Output the (x, y) coordinate of the center of the cell containing the given text.  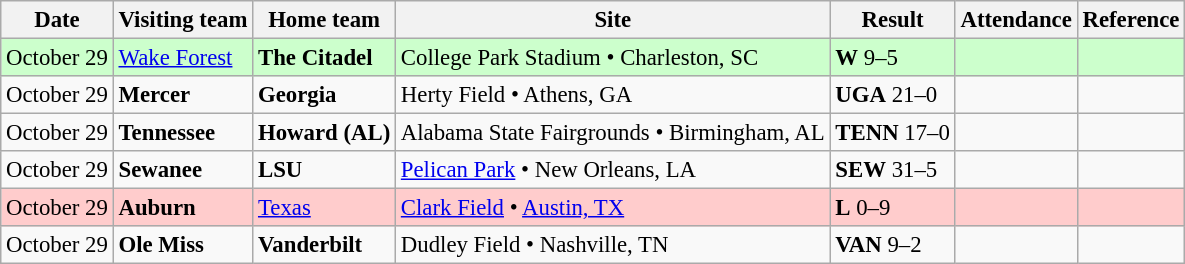
Clark Field • Austin, TX (613, 208)
College Park Stadium • Charleston, SC (613, 58)
Dudley Field • Nashville, TN (613, 245)
Home team (324, 20)
LSU (324, 170)
Wake Forest (182, 58)
Date (57, 20)
Sewanee (182, 170)
Tennessee (182, 133)
Howard (AL) (324, 133)
Herty Field • Athens, GA (613, 95)
Georgia (324, 95)
Result (892, 20)
TENN 17–0 (892, 133)
UGA 21–0 (892, 95)
L 0–9 (892, 208)
SEW 31–5 (892, 170)
Alabama State Fairgrounds • Birmingham, AL (613, 133)
The Citadel (324, 58)
Visiting team (182, 20)
Vanderbilt (324, 245)
Reference (1131, 20)
VAN 9–2 (892, 245)
Pelican Park • New Orleans, LA (613, 170)
Ole Miss (182, 245)
Auburn (182, 208)
Attendance (1016, 20)
Site (613, 20)
Texas (324, 208)
Mercer (182, 95)
W 9–5 (892, 58)
